Identify which cell holds the provided text, then report its [x, y] central coordinate. 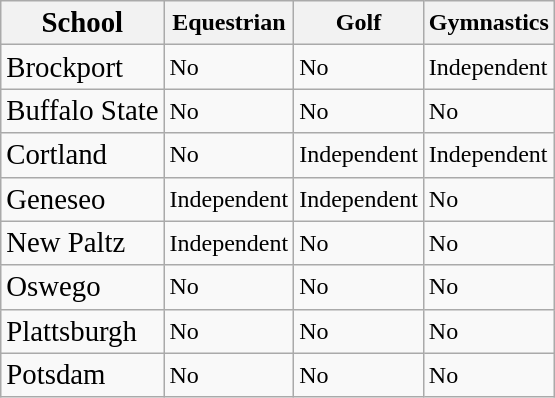
New Paltz [82, 243]
Equestrian [229, 23]
School [82, 23]
Potsdam [82, 375]
Oswego [82, 287]
Buffalo State [82, 111]
Cortland [82, 155]
Golf [359, 23]
Brockport [82, 67]
Geneseo [82, 199]
Plattsburgh [82, 331]
Gymnastics [488, 23]
